Return (X, Y) of the center of cell containing provided text 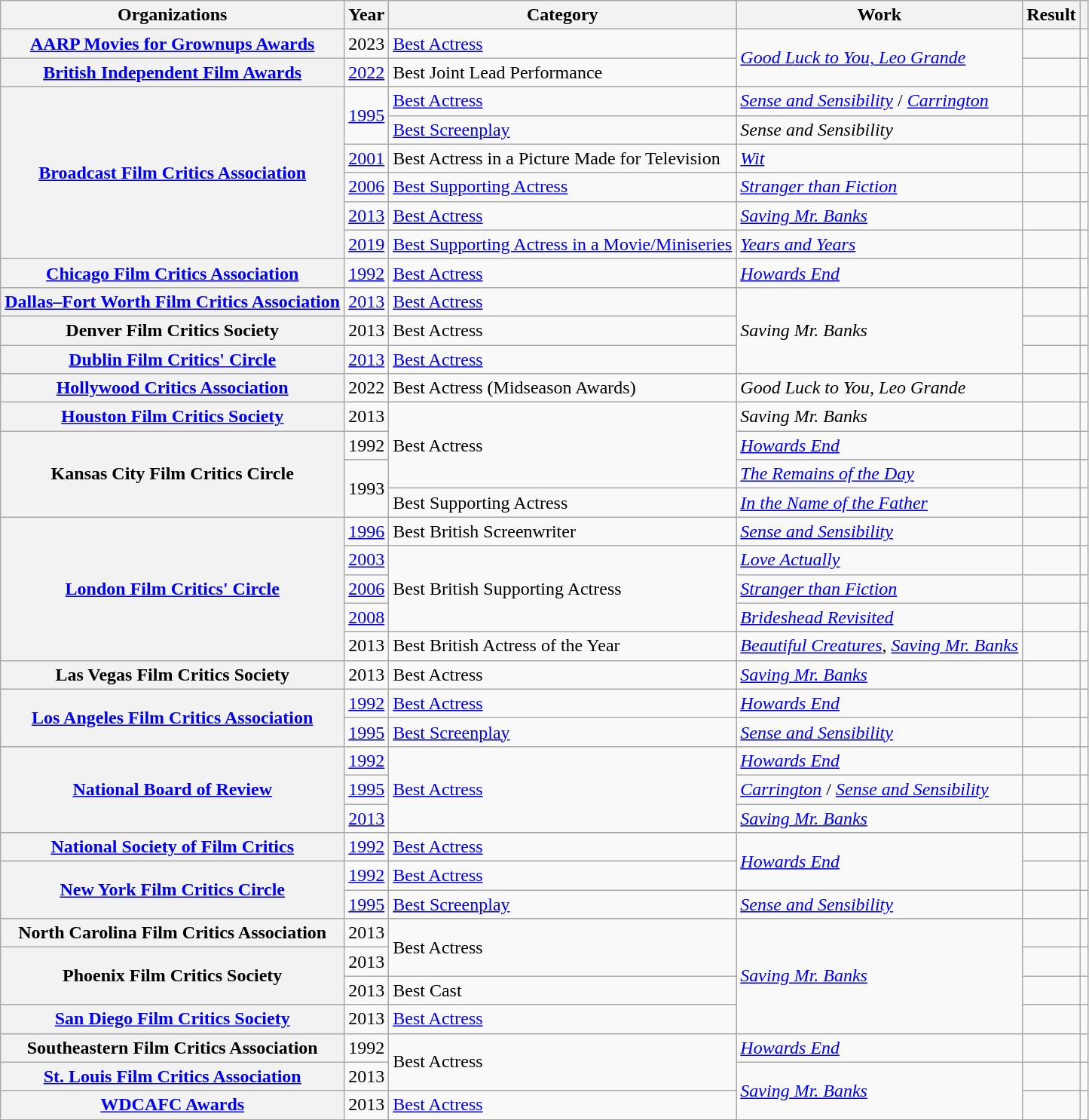
Southeastern Film Critics Association (173, 1048)
New York Film Critics Circle (173, 890)
St. Louis Film Critics Association (173, 1076)
Result (1051, 15)
WDCAFC Awards (173, 1105)
2008 (366, 617)
Best Joint Lead Performance (562, 72)
AARP Movies for Grownups Awards (173, 44)
Best British Screenwriter (562, 531)
National Society of Film Critics (173, 847)
Best Actress in a Picture Made for Television (562, 158)
2023 (366, 44)
Kansas City Film Critics Circle (173, 474)
Wit (879, 158)
Work (879, 15)
North Carolina Film Critics Association (173, 933)
Best Actress (Midseason Awards) (562, 388)
2001 (366, 158)
Chicago Film Critics Association (173, 273)
Years and Years (879, 244)
Hollywood Critics Association (173, 388)
1993 (366, 488)
Brideshead Revisited (879, 617)
Organizations (173, 15)
Beautiful Creatures, Saving Mr. Banks (879, 646)
Sense and Sensibility / Carrington (879, 101)
Best Cast (562, 990)
San Diego Film Critics Society (173, 1019)
Broadcast Film Critics Association (173, 173)
Category (562, 15)
Best British Actress of the Year (562, 646)
Best British Supporting Actress (562, 589)
Las Vegas Film Critics Society (173, 675)
Year (366, 15)
Phoenix Film Critics Society (173, 976)
The Remains of the Day (879, 474)
London Film Critics' Circle (173, 589)
British Independent Film Awards (173, 72)
Dallas–Fort Worth Film Critics Association (173, 301)
Houston Film Critics Society (173, 417)
Carrington / Sense and Sensibility (879, 789)
2003 (366, 560)
Dublin Film Critics' Circle (173, 360)
National Board of Review (173, 789)
Los Angeles Film Critics Association (173, 718)
In the Name of the Father (879, 503)
2019 (366, 244)
Best Supporting Actress in a Movie/Miniseries (562, 244)
1996 (366, 531)
Denver Film Critics Society (173, 330)
Love Actually (879, 560)
